Determine the [x, y] coordinate at the center of the cell enclosing the given text.  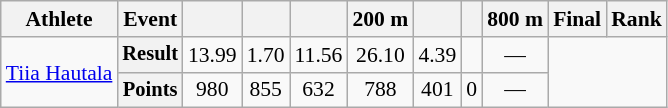
200 m [380, 19]
855 [266, 90]
26.10 [380, 55]
Final [577, 19]
800 m [515, 19]
11.56 [319, 55]
788 [380, 90]
632 [319, 90]
Event [150, 19]
Rank [636, 19]
1.70 [266, 55]
Athlete [60, 19]
13.99 [212, 55]
4.39 [437, 55]
980 [212, 90]
Result [150, 55]
401 [437, 90]
Tiia Hautala [60, 72]
0 [472, 90]
Points [150, 90]
